Output the (x, y) coordinate of the center of the cell containing the given text.  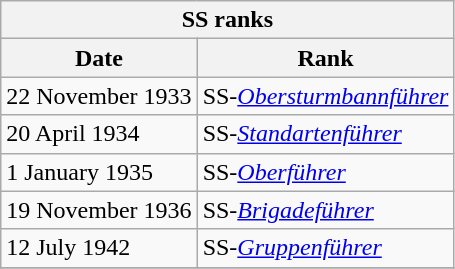
SS-Oberführer (326, 172)
1 January 1935 (99, 172)
20 April 1934 (99, 134)
SS-Brigadeführer (326, 210)
SS-Obersturmbannführer (326, 96)
Date (99, 58)
SS-Standartenführer (326, 134)
SS ranks (228, 20)
12 July 1942 (99, 248)
22 November 1933 (99, 96)
Rank (326, 58)
19 November 1936 (99, 210)
SS-Gruppenführer (326, 248)
